Extract the (X, Y) coordinate from the center of the cell holding the provided text.  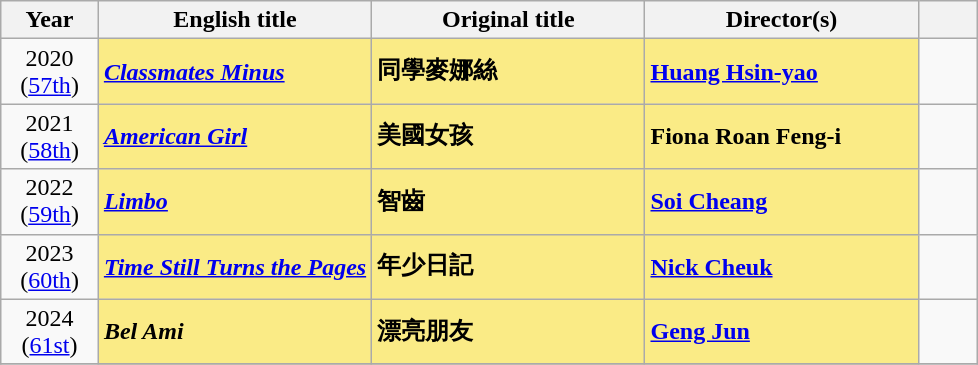
Nick Cheuk (782, 266)
Limbo (234, 202)
American Girl (234, 136)
Director(s) (782, 20)
Bel Ami (234, 332)
English title (234, 20)
2022(59th) (50, 202)
Year (50, 20)
漂亮朋友 (508, 332)
Geng Jun (782, 332)
同學麥娜絲 (508, 72)
2023(60th) (50, 266)
Fiona Roan Feng-i (782, 136)
年少日記 (508, 266)
2024(61st) (50, 332)
2020(57th) (50, 72)
Classmates Minus (234, 72)
Time Still Turns the Pages (234, 266)
美國女孩 (508, 136)
智齒 (508, 202)
Original title (508, 20)
Soi Cheang (782, 202)
2021(58th) (50, 136)
Huang Hsin-yao (782, 72)
